Identify which cell holds the provided text, then report its [x, y] central coordinate. 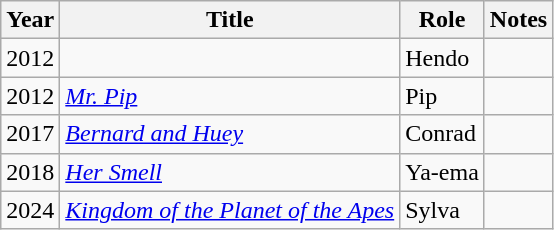
2017 [30, 134]
Conrad [442, 134]
Role [442, 20]
Mr. Pip [230, 96]
Sylva [442, 210]
Ya-ema [442, 172]
2024 [30, 210]
Title [230, 20]
Year [30, 20]
Notes [518, 20]
Her Smell [230, 172]
Bernard and Huey [230, 134]
Kingdom of the Planet of the Apes [230, 210]
2018 [30, 172]
Hendo [442, 58]
Pip [442, 96]
